Detect which cell encompasses the target text, then output its [X, Y] center coordinate. 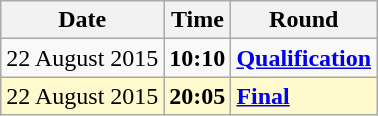
Time [198, 20]
Qualification [304, 58]
10:10 [198, 58]
20:05 [198, 96]
Final [304, 96]
Round [304, 20]
Date [82, 20]
